Capture the cell that displays the provided text and extract its [x, y] central coordinate. 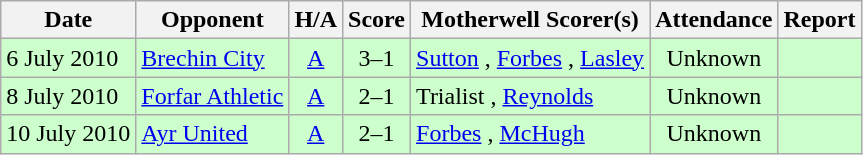
Date [68, 20]
10 July 2010 [68, 134]
Opponent [212, 20]
H/A [316, 20]
Sutton , Forbes , Lasley [530, 58]
3–1 [377, 58]
Trialist , Reynolds [530, 96]
Motherwell Scorer(s) [530, 20]
Brechin City [212, 58]
Ayr United [212, 134]
8 July 2010 [68, 96]
Forfar Athletic [212, 96]
Forbes , McHugh [530, 134]
Attendance [714, 20]
Score [377, 20]
6 July 2010 [68, 58]
Report [820, 20]
